Detect which cell encompasses the target text, then output its (X, Y) center coordinate. 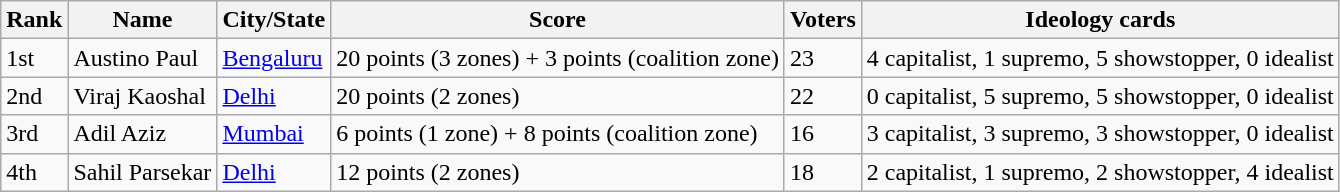
Rank (34, 20)
18 (822, 172)
20 points (3 zones) + 3 points (coalition zone) (558, 58)
Voters (822, 20)
Adil Aziz (142, 134)
0 capitalist, 5 supremo, 5 showstopper, 0 idealist (1100, 96)
16 (822, 134)
4 capitalist, 1 supremo, 5 showstopper, 0 idealist (1100, 58)
Sahil Parsekar (142, 172)
6 points (1 zone) + 8 points (coalition zone) (558, 134)
1st (34, 58)
Viraj Kaoshal (142, 96)
Ideology cards (1100, 20)
Bengaluru (274, 58)
Score (558, 20)
City/State (274, 20)
12 points (2 zones) (558, 172)
23 (822, 58)
Austino Paul (142, 58)
2 capitalist, 1 supremo, 2 showstopper, 4 idealist (1100, 172)
Name (142, 20)
Mumbai (274, 134)
22 (822, 96)
4th (34, 172)
3 capitalist, 3 supremo, 3 showstopper, 0 idealist (1100, 134)
3rd (34, 134)
20 points (2 zones) (558, 96)
2nd (34, 96)
